Capture the cell that displays the provided text and extract its [X, Y] central coordinate. 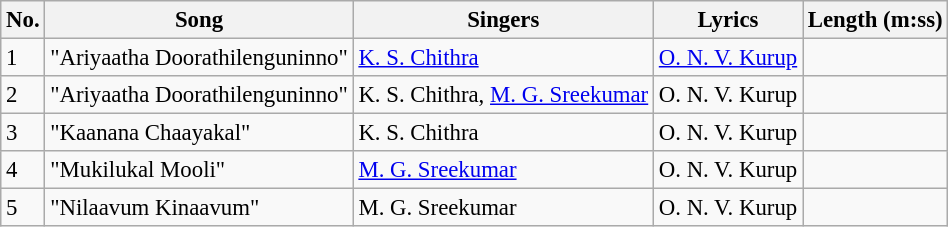
"Mukilukal Mooli" [199, 170]
4 [23, 170]
2 [23, 95]
"Kaanana Chaayakal" [199, 133]
Length (m:ss) [874, 20]
3 [23, 133]
1 [23, 58]
5 [23, 208]
Lyrics [728, 20]
Singers [503, 20]
K. S. Chithra, M. G. Sreekumar [503, 95]
Song [199, 20]
"Nilaavum Kinaavum" [199, 208]
No. [23, 20]
